Extract the (X, Y) coordinate from the center of the cell holding the provided text.  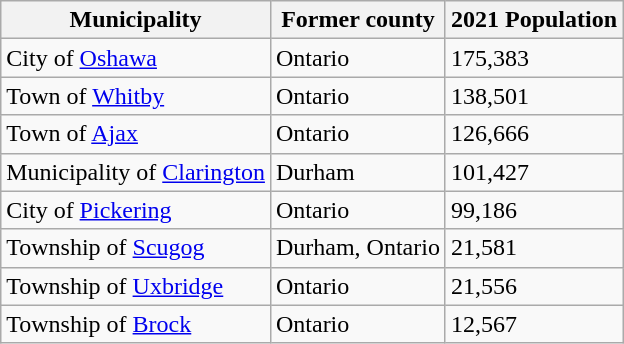
2021 Population (534, 20)
Durham (358, 172)
Municipality of Clarington (136, 172)
12,567 (534, 324)
Township of Brock (136, 324)
Township of Uxbridge (136, 286)
Town of Ajax (136, 134)
Town of Whitby (136, 96)
City of Pickering (136, 210)
Durham, Ontario (358, 248)
99,186 (534, 210)
175,383 (534, 58)
21,581 (534, 248)
21,556 (534, 286)
126,666 (534, 134)
138,501 (534, 96)
101,427 (534, 172)
Township of Scugog (136, 248)
City of Oshawa (136, 58)
Former county (358, 20)
Municipality (136, 20)
